For the text-containing cell, return its midpoint in (X, Y) coordinate format. 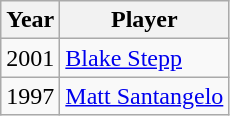
2001 (30, 58)
Player (144, 20)
1997 (30, 96)
Blake Stepp (144, 58)
Year (30, 20)
Matt Santangelo (144, 96)
